Extract the [X, Y] coordinate from the center of the cell holding the provided text.  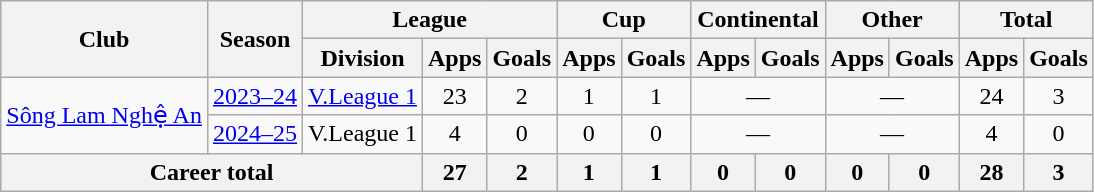
Season [254, 39]
27 [454, 172]
23 [454, 96]
League [430, 20]
Cup [624, 20]
Total [1026, 20]
2023–24 [254, 96]
Continental [758, 20]
Club [104, 39]
Other [892, 20]
Career total [212, 172]
2024–25 [254, 134]
Sông Lam Nghệ An [104, 115]
24 [991, 96]
28 [991, 172]
Division [363, 58]
